Locate the cell with the specified text and output its [X, Y] center coordinate. 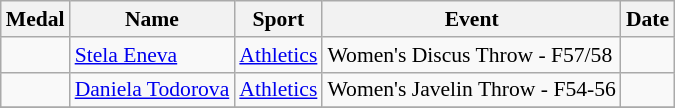
Women's Discus Throw - F57/58 [471, 55]
Event [471, 19]
Women's Javelin Throw - F54-56 [471, 90]
Sport [278, 19]
Medal [36, 19]
Date [648, 19]
Daniela Todorova [152, 90]
Name [152, 19]
Stela Eneva [152, 55]
